Pinpoint the cell where the given text exists, returning its [x, y] midpoint coordinate. 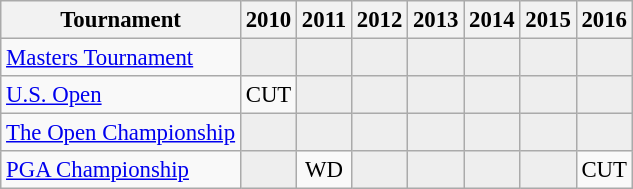
2015 [548, 20]
2011 [324, 20]
WD [324, 170]
2012 [379, 20]
U.S. Open [121, 95]
2014 [492, 20]
2016 [604, 20]
2010 [268, 20]
2013 [436, 20]
Masters Tournament [121, 58]
The Open Championship [121, 133]
PGA Championship [121, 170]
Tournament [121, 20]
